Search for the cell housing the specified text and yield its (X, Y) center coordinate. 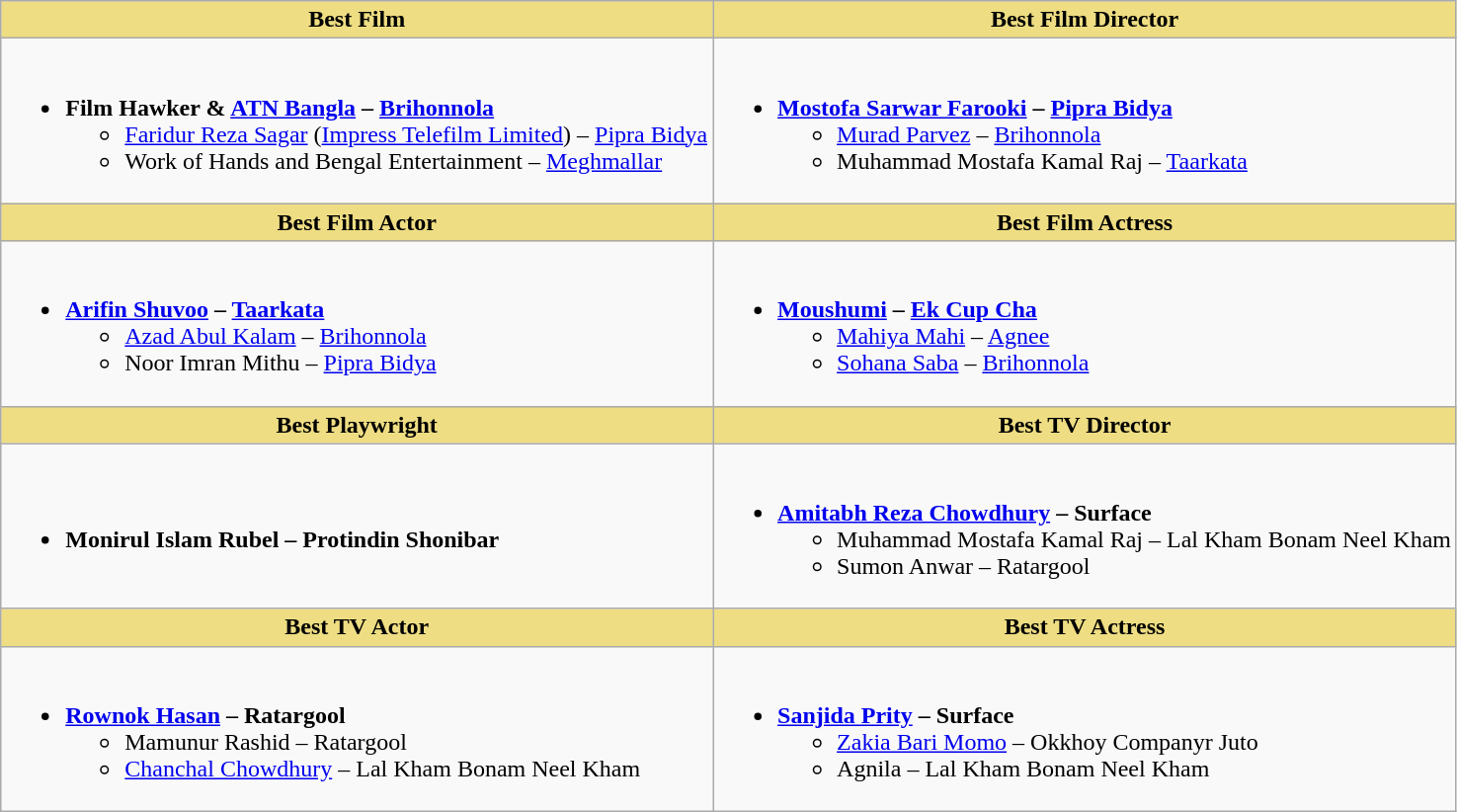
Best TV Director (1085, 425)
Arifin Shuvoo – TaarkataAzad Abul Kalam – BrihonnolaNoor Imran Mithu – Pipra Bidya (358, 324)
Best Film Director (1085, 20)
Mostofa Sarwar Farooki – Pipra BidyaMurad Parvez – BrihonnolaMuhammad Mostafa Kamal Raj – Taarkata (1085, 121)
Best Playwright (358, 425)
Best Film Actress (1085, 222)
Moushumi – Ek Cup ChaMahiya Mahi – AgneeSohana Saba – Brihonnola (1085, 324)
Best TV Actor (358, 627)
Best Film Actor (358, 222)
Film Hawker & ATN Bangla – BrihonnolaFaridur Reza Sagar (Impress Telefilm Limited) – Pipra BidyaWork of Hands and Bengal Entertainment – Meghmallar (358, 121)
Monirul Islam Rubel – Protindin Shonibar (358, 526)
Amitabh Reza Chowdhury – SurfaceMuhammad Mostafa Kamal Raj – Lal Kham Bonam Neel KhamSumon Anwar – Ratargool (1085, 526)
Rownok Hasan – RatargoolMamunur Rashid – RatargoolChanchal Chowdhury – Lal Kham Bonam Neel Kham (358, 729)
Best Film (358, 20)
Sanjida Prity – SurfaceZakia Bari Momo – Okkhoy Companyr JutoAgnila – Lal Kham Bonam Neel Kham (1085, 729)
Best TV Actress (1085, 627)
